Pinpoint the cell where the given text exists, returning its (X, Y) midpoint coordinate. 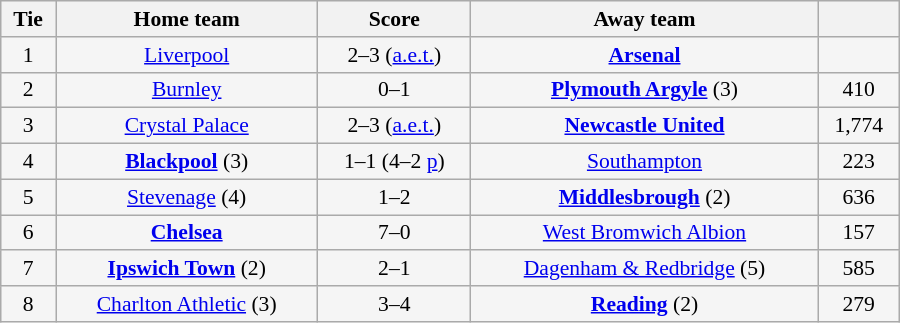
Chelsea (187, 233)
Liverpool (187, 55)
Newcastle United (644, 126)
223 (858, 162)
2 (28, 90)
Burnley (187, 90)
Dagenham & Redbridge (5) (644, 269)
Reading (2) (644, 304)
Ipswich Town (2) (187, 269)
2–1 (394, 269)
1 (28, 55)
585 (858, 269)
636 (858, 197)
Plymouth Argyle (3) (644, 90)
157 (858, 233)
Blackpool (3) (187, 162)
0–1 (394, 90)
Arsenal (644, 55)
Away team (644, 19)
Home team (187, 19)
Charlton Athletic (3) (187, 304)
Score (394, 19)
8 (28, 304)
Southampton (644, 162)
7–0 (394, 233)
5 (28, 197)
1,774 (858, 126)
3–4 (394, 304)
Middlesbrough (2) (644, 197)
1–2 (394, 197)
6 (28, 233)
3 (28, 126)
279 (858, 304)
1–1 (4–2 p) (394, 162)
Stevenage (4) (187, 197)
7 (28, 269)
Crystal Palace (187, 126)
West Bromwich Albion (644, 233)
Tie (28, 19)
410 (858, 90)
4 (28, 162)
